Provide the (x, y) coordinate of the cell's center where the given text is located.  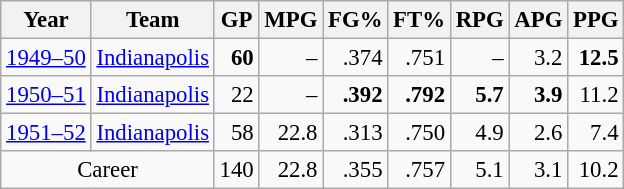
22 (236, 95)
12.5 (596, 58)
GP (236, 20)
5.7 (480, 95)
.750 (420, 133)
PPG (596, 20)
.757 (420, 170)
60 (236, 58)
.751 (420, 58)
7.4 (596, 133)
11.2 (596, 95)
.355 (356, 170)
4.9 (480, 133)
2.6 (538, 133)
140 (236, 170)
.392 (356, 95)
MPG (291, 20)
3.1 (538, 170)
FT% (420, 20)
Year (46, 20)
RPG (480, 20)
Career (108, 170)
58 (236, 133)
1949–50 (46, 58)
Team (152, 20)
.313 (356, 133)
APG (538, 20)
3.9 (538, 95)
5.1 (480, 170)
1951–52 (46, 133)
10.2 (596, 170)
FG% (356, 20)
1950–51 (46, 95)
.792 (420, 95)
3.2 (538, 58)
.374 (356, 58)
